Detect which cell encompasses the target text, then output its [X, Y] center coordinate. 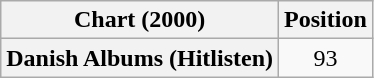
93 [326, 58]
Chart (2000) [140, 20]
Position [326, 20]
Danish Albums (Hitlisten) [140, 58]
